Output the [x, y] coordinate of the center of the cell containing the given text.  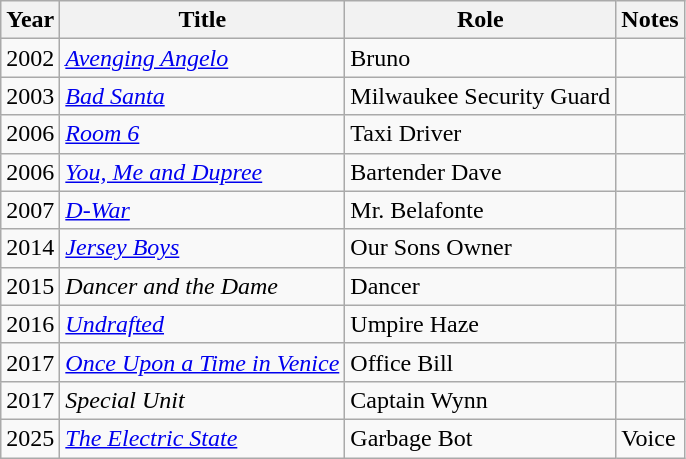
Dancer [480, 286]
Milwaukee Security Guard [480, 96]
Once Upon a Time in Venice [202, 362]
Captain Wynn [480, 400]
Notes [650, 20]
D-War [202, 210]
Jersey Boys [202, 248]
2015 [30, 286]
Our Sons Owner [480, 248]
2025 [30, 438]
2014 [30, 248]
Avenging Angelo [202, 58]
The Electric State [202, 438]
Special Unit [202, 400]
Umpire Haze [480, 324]
Dancer and the Dame [202, 286]
Bruno [480, 58]
Year [30, 20]
Mr. Belafonte [480, 210]
Voice [650, 438]
Garbage Bot [480, 438]
Taxi Driver [480, 134]
2002 [30, 58]
Room 6 [202, 134]
2003 [30, 96]
You, Me and Dupree [202, 172]
Bartender Dave [480, 172]
Bad Santa [202, 96]
2007 [30, 210]
2016 [30, 324]
Undrafted [202, 324]
Role [480, 20]
Office Bill [480, 362]
Title [202, 20]
